From the cell containing the given text, extract its center point as [x, y] coordinate. 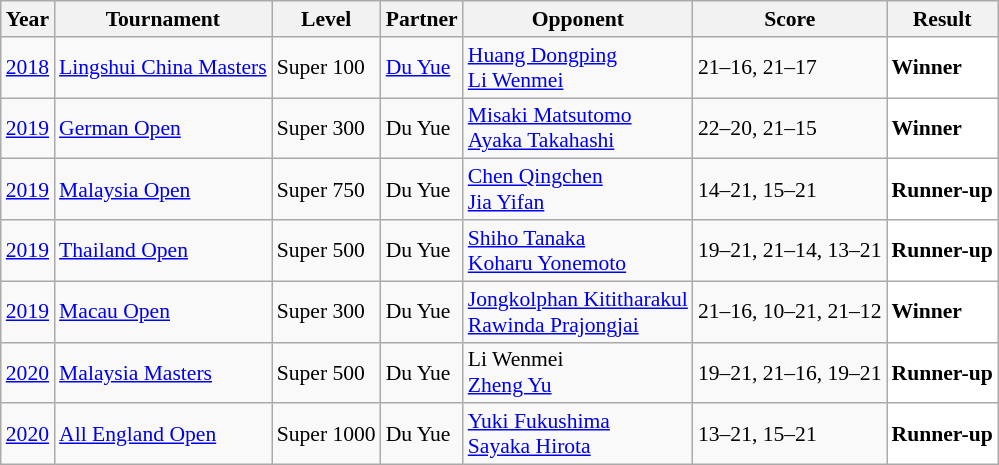
19–21, 21–14, 13–21 [790, 250]
19–21, 21–16, 19–21 [790, 372]
Level [326, 19]
Super 1000 [326, 434]
All England Open [163, 434]
Super 100 [326, 68]
Shiho Tanaka Koharu Yonemoto [578, 250]
Thailand Open [163, 250]
Misaki Matsutomo Ayaka Takahashi [578, 128]
2018 [28, 68]
Chen Qingchen Jia Yifan [578, 190]
Tournament [163, 19]
Li Wenmei Zheng Yu [578, 372]
Malaysia Masters [163, 372]
14–21, 15–21 [790, 190]
Macau Open [163, 312]
Super 750 [326, 190]
21–16, 10–21, 21–12 [790, 312]
Lingshui China Masters [163, 68]
Year [28, 19]
13–21, 15–21 [790, 434]
Malaysia Open [163, 190]
Huang Dongping Li Wenmei [578, 68]
German Open [163, 128]
22–20, 21–15 [790, 128]
Partner [422, 19]
Jongkolphan Kititharakul Rawinda Prajongjai [578, 312]
Result [942, 19]
Score [790, 19]
Opponent [578, 19]
21–16, 21–17 [790, 68]
Yuki Fukushima Sayaka Hirota [578, 434]
